Determine the (X, Y) coordinate at the center of the cell enclosing the given text.  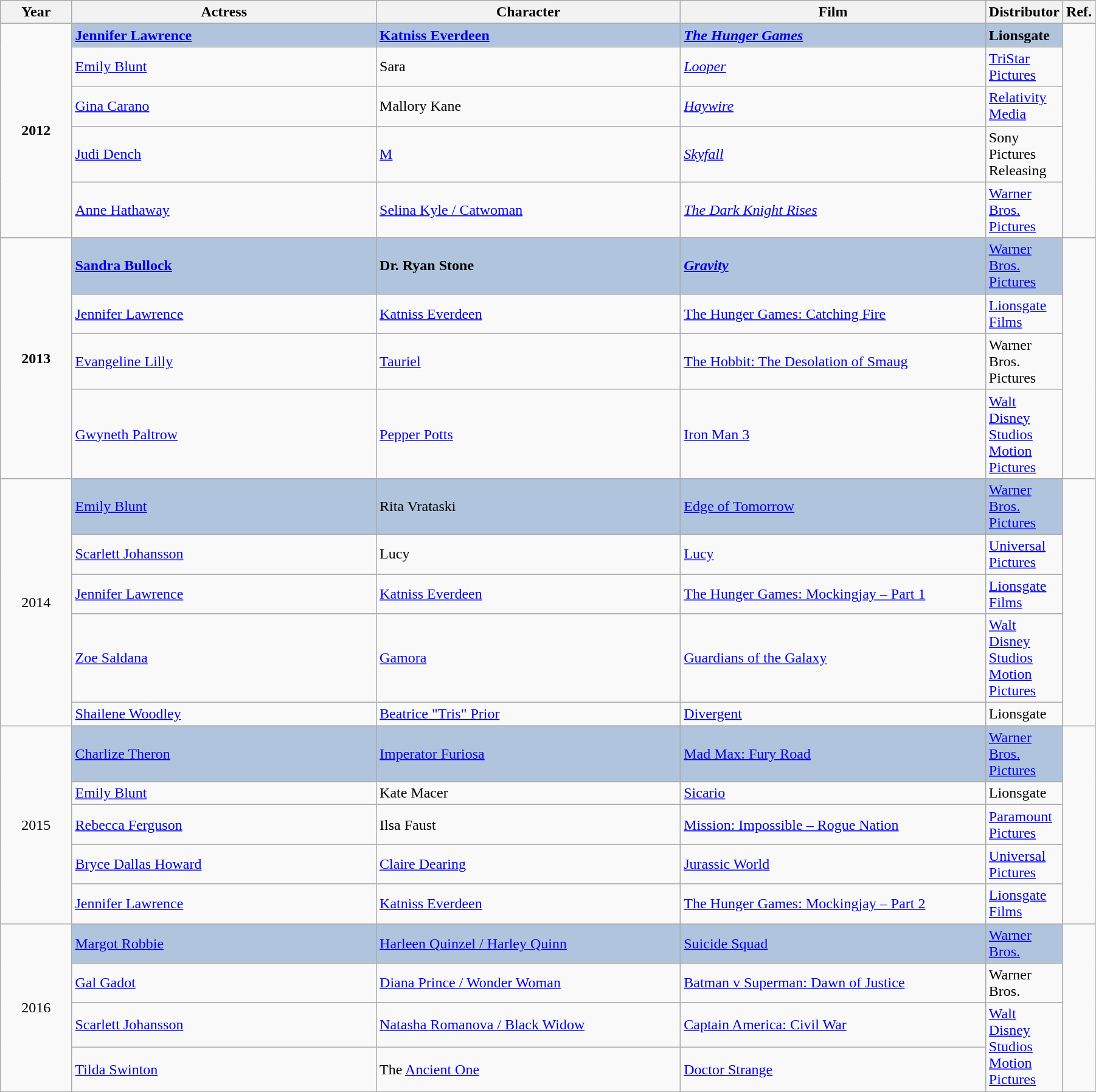
Skyfall (833, 154)
The Dark Knight Rises (833, 210)
2016 (36, 1007)
Mission: Impossible – Rogue Nation (833, 825)
Gal Gadot (224, 983)
Divergent (833, 714)
Edge of Tomorrow (833, 506)
The Hunger Games: Mockingjay – Part 2 (833, 904)
Gravity (833, 266)
2013 (36, 358)
Doctor Strange (833, 1069)
Guardians of the Galaxy (833, 658)
Suicide Squad (833, 943)
Bryce Dallas Howard (224, 864)
Sony Pictures Releasing (1024, 154)
Distributor (1024, 12)
Shailene Woodley (224, 714)
Zoe Saldana (224, 658)
Looper (833, 67)
Character (529, 12)
Dr. Ryan Stone (529, 266)
Paramount Pictures (1024, 825)
2014 (36, 602)
Gamora (529, 658)
Kate Macer (529, 793)
Jurassic World (833, 864)
Pepper Potts (529, 434)
Diana Prince / Wonder Woman (529, 983)
The Hunger Games: Catching Fire (833, 314)
The Hunger Games (833, 35)
Harleen Quinzel / Harley Quinn (529, 943)
Rita Vrataski (529, 506)
Ilsa Faust (529, 825)
Ref. (1079, 12)
Haywire (833, 106)
Mad Max: Fury Road (833, 754)
Batman v Superman: Dawn of Justice (833, 983)
Gina Carano (224, 106)
Selina Kyle / Catwoman (529, 210)
Sara (529, 67)
Iron Man 3 (833, 434)
M (529, 154)
Sandra Bullock (224, 266)
Tilda Swinton (224, 1069)
Evangeline Lilly (224, 361)
The Ancient One (529, 1069)
Film (833, 12)
Natasha Romanova / Black Widow (529, 1024)
Judi Dench (224, 154)
Charlize Theron (224, 754)
The Hobbit: The Desolation of Smaug (833, 361)
Actress (224, 12)
2012 (36, 131)
The Hunger Games: Mockingjay – Part 1 (833, 594)
Margot Robbie (224, 943)
TriStar Pictures (1024, 67)
Sicario (833, 793)
Imperator Furiosa (529, 754)
Mallory Kane (529, 106)
Captain America: Civil War (833, 1024)
Tauriel (529, 361)
Rebecca Ferguson (224, 825)
Beatrice "Tris" Prior (529, 714)
Gwyneth Paltrow (224, 434)
Claire Dearing (529, 864)
Relativity Media (1024, 106)
2015 (36, 825)
Year (36, 12)
Anne Hathaway (224, 210)
